Provide the (X, Y) coordinate of the cell's center where the given text is located.  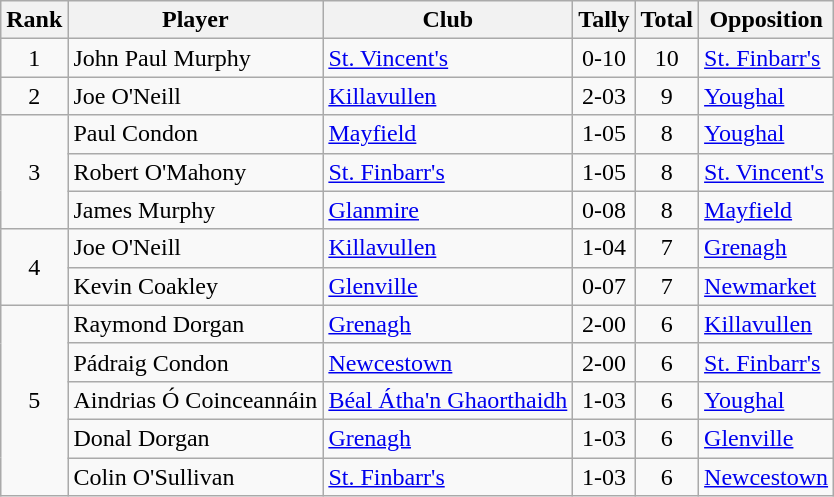
Opposition (766, 20)
Rank (34, 20)
Donal Dorgan (196, 438)
9 (667, 96)
0-08 (604, 210)
5 (34, 400)
2-03 (604, 96)
John Paul Murphy (196, 58)
1-04 (604, 248)
Paul Condon (196, 134)
Tally (604, 20)
Colin O'Sullivan (196, 477)
Player (196, 20)
3 (34, 172)
Kevin Coakley (196, 286)
0-10 (604, 58)
Aindrias Ó Coinceannáin (196, 400)
Newmarket (766, 286)
Béal Átha'n Ghaorthaidh (448, 400)
1 (34, 58)
Total (667, 20)
Club (448, 20)
10 (667, 58)
Robert O'Mahony (196, 172)
0-07 (604, 286)
Pádraig Condon (196, 362)
2 (34, 96)
Raymond Dorgan (196, 324)
Glanmire (448, 210)
James Murphy (196, 210)
4 (34, 267)
